Search for the cell housing the specified text and yield its [X, Y] center coordinate. 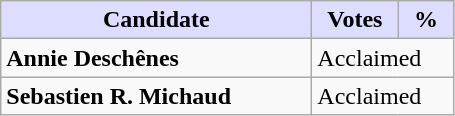
Sebastien R. Michaud [156, 96]
Candidate [156, 20]
Votes [355, 20]
% [426, 20]
Annie Deschênes [156, 58]
